Identify which cell holds the provided text, then report its (X, Y) central coordinate. 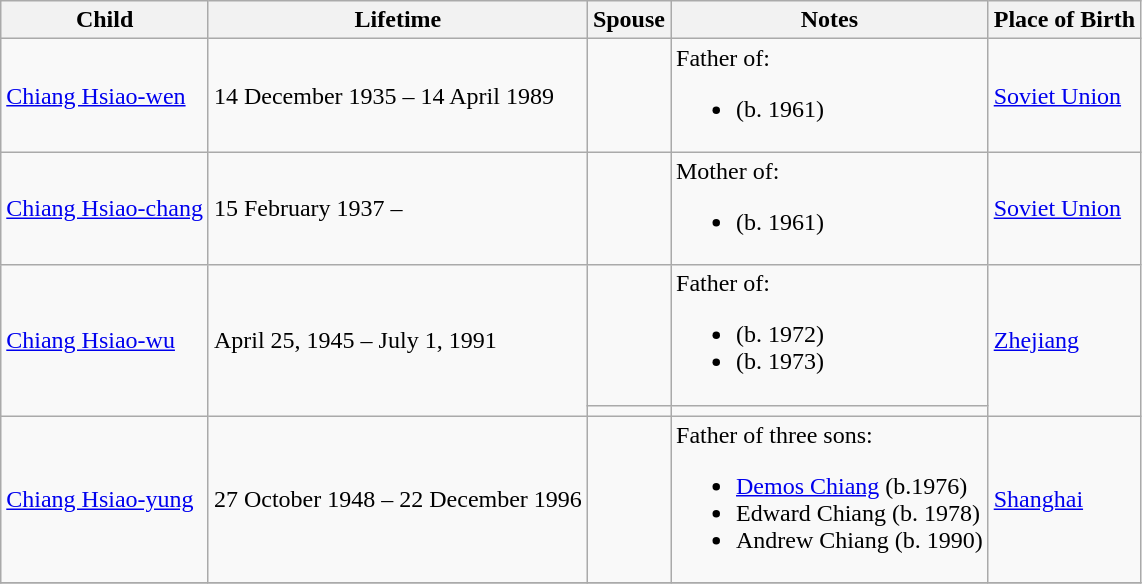
Father of: (b. 1972) (b. 1973) (829, 335)
Spouse (628, 20)
Father of three sons:Demos Chiang (b.1976)Edward Chiang (b. 1978)Andrew Chiang (b. 1990) (829, 500)
Mother of: (b. 1961) (829, 208)
Chiang Hsiao-yung (105, 500)
Child (105, 20)
15 February 1937 – (398, 208)
27 October 1948 – 22 December 1996 (398, 500)
Chiang Hsiao-wu (105, 340)
Father of: (b. 1961) (829, 96)
Zhejiang (1064, 340)
Place of Birth (1064, 20)
Chiang Hsiao-wen (105, 96)
14 December 1935 – 14 April 1989 (398, 96)
Notes (829, 20)
April 25, 1945 – July 1, 1991 (398, 340)
Chiang Hsiao-chang (105, 208)
Lifetime (398, 20)
Shanghai (1064, 500)
